Detect which cell encompasses the target text, then output its (X, Y) center coordinate. 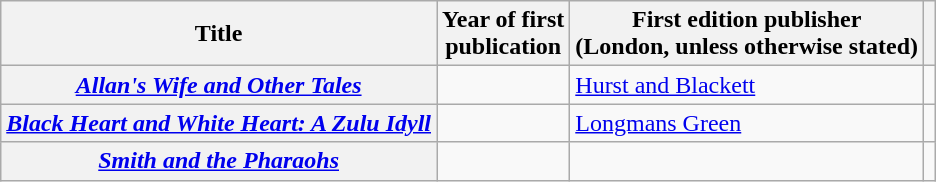
Longmans Green (747, 123)
Year of firstpublication (504, 34)
Black Heart and White Heart: A Zulu Idyll (219, 123)
Title (219, 34)
First edition publisher(London, unless otherwise stated) (747, 34)
Allan's Wife and Other Tales (219, 85)
Hurst and Blackett (747, 85)
Smith and the Pharaohs (219, 161)
